Search for the cell housing the specified text and yield its (x, y) center coordinate. 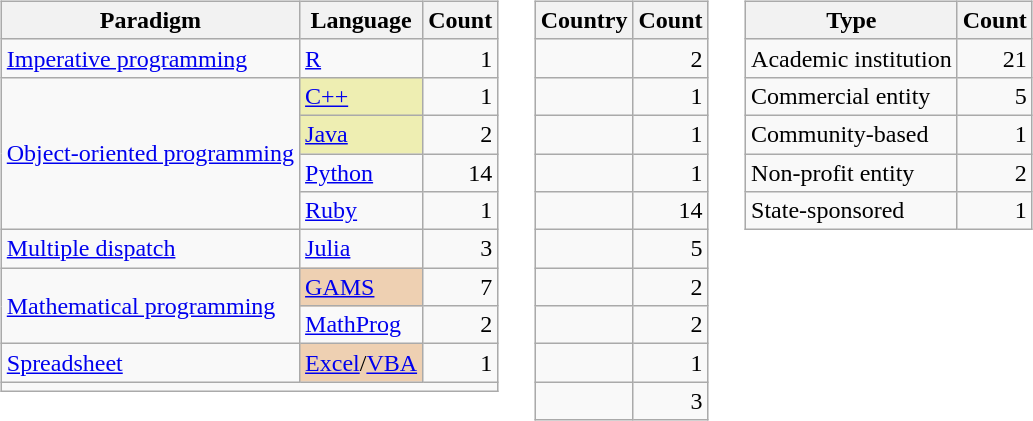
Multiple dispatch (150, 249)
Country (584, 20)
Commercial entity (852, 96)
Imperative programming (150, 58)
State-sponsored (852, 211)
MathProg (362, 325)
Java (362, 134)
Mathematical programming (150, 306)
Excel/VBA (362, 363)
Object-oriented programming (150, 153)
Language (362, 20)
C++ (362, 96)
Ruby (362, 211)
Type (852, 20)
Non-profit entity (852, 173)
Community-based (852, 134)
Python (362, 173)
Academic institution (852, 58)
R (362, 58)
7 (460, 287)
Julia (362, 249)
21 (994, 58)
Paradigm (150, 20)
Spreadsheet (150, 363)
GAMS (362, 287)
